Find where the given text appears and provide that cell's center as (x, y) coordinate. 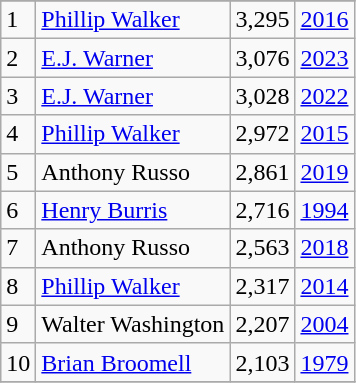
2022 (324, 96)
2015 (324, 134)
2 (18, 58)
2023 (324, 58)
10 (18, 362)
1979 (324, 362)
2004 (324, 324)
Walter Washington (133, 324)
2,317 (262, 286)
2,861 (262, 172)
9 (18, 324)
4 (18, 134)
Brian Broomell (133, 362)
2014 (324, 286)
3,295 (262, 20)
1994 (324, 210)
6 (18, 210)
7 (18, 248)
5 (18, 172)
2016 (324, 20)
1 (18, 20)
2,207 (262, 324)
2,716 (262, 210)
2,972 (262, 134)
2,103 (262, 362)
Henry Burris (133, 210)
2,563 (262, 248)
2018 (324, 248)
3,076 (262, 58)
8 (18, 286)
3 (18, 96)
2019 (324, 172)
3,028 (262, 96)
